Capture the cell that displays the provided text and extract its [x, y] central coordinate. 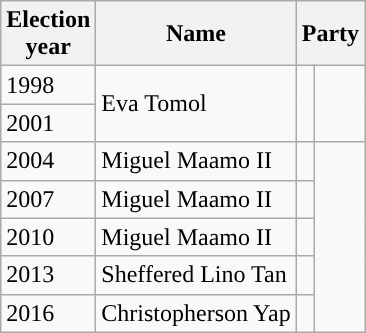
2010 [48, 237]
Electionyear [48, 34]
2013 [48, 275]
2016 [48, 313]
Sheffered Lino Tan [196, 275]
1998 [48, 85]
Name [196, 34]
Christopherson Yap [196, 313]
2004 [48, 161]
2001 [48, 123]
Eva Tomol [196, 104]
2007 [48, 199]
Party [330, 34]
